Provide the [X, Y] coordinate of the cell's center where the given text is located.  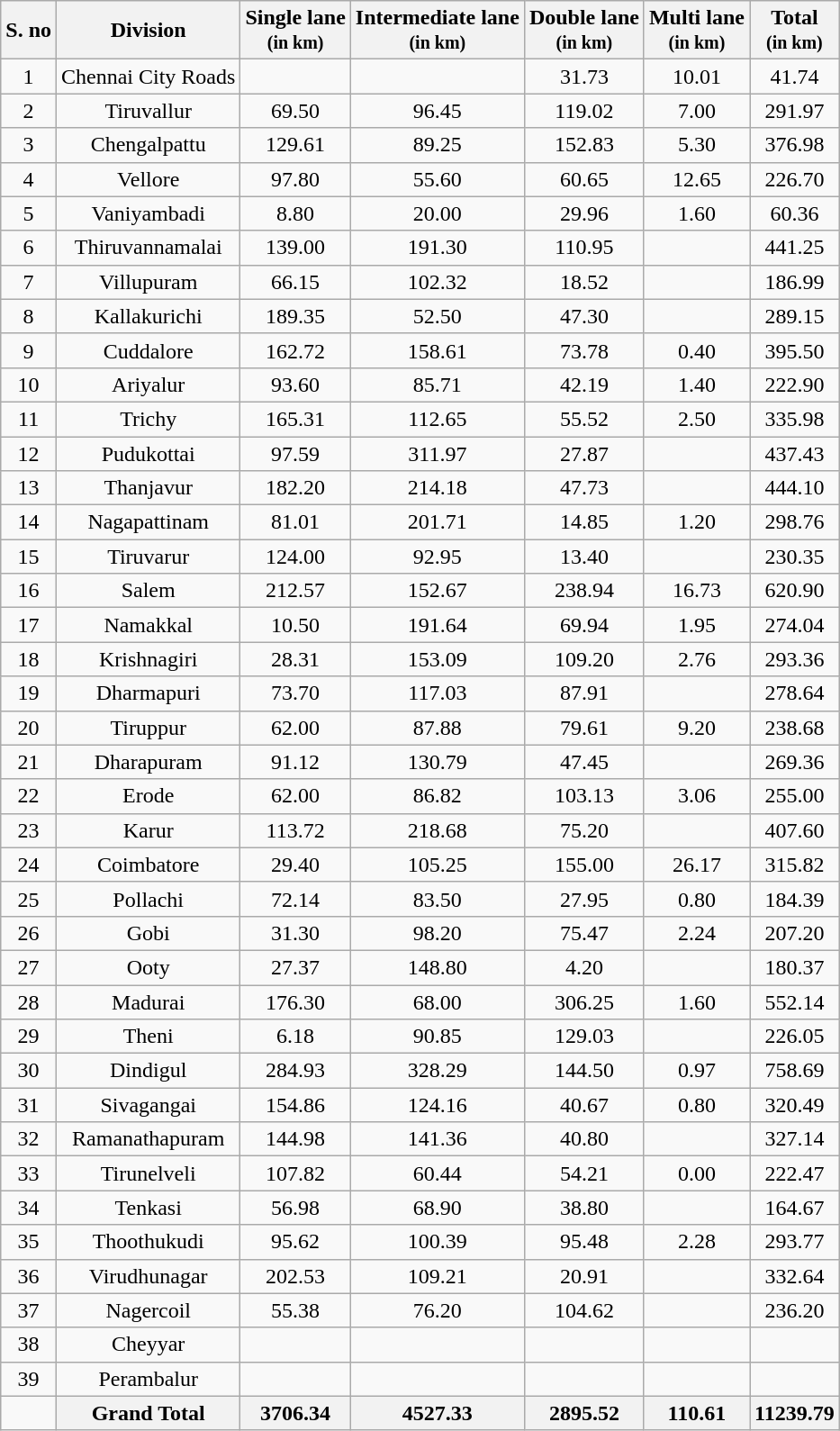
Tiruvallur [149, 111]
47.73 [583, 488]
20.91 [583, 1276]
31.30 [295, 933]
104.62 [583, 1310]
23 [29, 830]
Madurai [149, 1002]
4527.33 [438, 1413]
20 [29, 728]
Tirunelveli [149, 1173]
7.00 [697, 111]
218.68 [438, 830]
Coimbatore [149, 865]
31.73 [583, 77]
130.79 [438, 762]
S. no [29, 31]
298.76 [794, 522]
129.03 [583, 1037]
9.20 [697, 728]
328.29 [438, 1071]
110.61 [697, 1413]
2.28 [697, 1242]
13 [29, 488]
269.36 [794, 762]
97.59 [295, 453]
109.20 [583, 659]
758.69 [794, 1071]
Multi lane (in km) [697, 31]
107.82 [295, 1173]
91.12 [295, 762]
12 [29, 453]
98.20 [438, 933]
Sivagangai [149, 1105]
86.82 [438, 796]
Tenkasi [149, 1208]
Villupuram [149, 282]
66.15 [295, 282]
27.37 [295, 967]
Nagercoil [149, 1310]
21 [29, 762]
182.20 [295, 488]
Pollachi [149, 899]
141.36 [438, 1139]
5 [29, 213]
124.00 [295, 557]
222.47 [794, 1173]
5.30 [697, 145]
75.47 [583, 933]
293.77 [794, 1242]
164.67 [794, 1208]
Dindigul [149, 1071]
148.80 [438, 967]
87.88 [438, 728]
1.20 [697, 522]
Thanjavur [149, 488]
376.98 [794, 145]
92.95 [438, 557]
69.94 [583, 625]
191.64 [438, 625]
35 [29, 1242]
Single lane (in km) [295, 31]
332.64 [794, 1276]
97.80 [295, 179]
27.87 [583, 453]
274.04 [794, 625]
69.50 [295, 111]
75.20 [583, 830]
320.49 [794, 1105]
1.40 [697, 385]
26 [29, 933]
0.00 [697, 1173]
119.02 [583, 111]
38.80 [583, 1208]
201.71 [438, 522]
18 [29, 659]
202.53 [295, 1276]
Perambalur [149, 1379]
25 [29, 899]
14 [29, 522]
38 [29, 1345]
26.17 [697, 865]
315.82 [794, 865]
68.00 [438, 1002]
Krishnagiri [149, 659]
117.03 [438, 693]
95.62 [295, 1242]
Thiruvannamalai [149, 248]
14.85 [583, 522]
16.73 [697, 591]
552.14 [794, 1002]
89.25 [438, 145]
112.65 [438, 419]
158.61 [438, 350]
Namakkal [149, 625]
Virudhunagar [149, 1276]
2.50 [697, 419]
37 [29, 1310]
176.30 [295, 1002]
27.95 [583, 899]
19 [29, 693]
Cuddalore [149, 350]
Trichy [149, 419]
129.61 [295, 145]
10.50 [295, 625]
186.99 [794, 282]
60.65 [583, 179]
238.94 [583, 591]
Ariyalur [149, 385]
2.76 [697, 659]
72.14 [295, 899]
139.00 [295, 248]
73.70 [295, 693]
1.95 [697, 625]
4 [29, 179]
2 [29, 111]
109.21 [438, 1276]
226.70 [794, 179]
Vaniyambadi [149, 213]
152.83 [583, 145]
1 [29, 77]
29 [29, 1037]
155.00 [583, 865]
3.06 [697, 796]
395.50 [794, 350]
24 [29, 865]
Total (in km) [794, 31]
Tiruvarur [149, 557]
55.52 [583, 419]
42.19 [583, 385]
8.80 [295, 213]
152.67 [438, 591]
3 [29, 145]
6.18 [295, 1037]
81.01 [295, 522]
56.98 [295, 1208]
144.98 [295, 1139]
17 [29, 625]
124.16 [438, 1105]
110.95 [583, 248]
620.90 [794, 591]
Vellore [149, 179]
7 [29, 282]
255.00 [794, 796]
10 [29, 385]
Theni [149, 1037]
Ooty [149, 967]
Kallakurichi [149, 316]
441.25 [794, 248]
52.50 [438, 316]
30 [29, 1071]
76.20 [438, 1310]
29.40 [295, 865]
Grand Total [149, 1413]
6 [29, 248]
214.18 [438, 488]
4.20 [583, 967]
Ramanathapuram [149, 1139]
40.67 [583, 1105]
Division [149, 31]
68.90 [438, 1208]
105.25 [438, 865]
Erode [149, 796]
230.35 [794, 557]
162.72 [295, 350]
153.09 [438, 659]
20.00 [438, 213]
28 [29, 1002]
Chengalpattu [149, 145]
39 [29, 1379]
3706.34 [295, 1413]
Dharapuram [149, 762]
189.35 [295, 316]
27 [29, 967]
90.85 [438, 1037]
95.48 [583, 1242]
13.40 [583, 557]
113.72 [295, 830]
87.91 [583, 693]
293.36 [794, 659]
Chennai City Roads [149, 77]
11239.79 [794, 1413]
36 [29, 1276]
238.68 [794, 728]
327.14 [794, 1139]
212.57 [295, 591]
32 [29, 1139]
40.80 [583, 1139]
73.78 [583, 350]
Pudukottai [149, 453]
16 [29, 591]
437.43 [794, 453]
Thoothukudi [149, 1242]
Gobi [149, 933]
311.97 [438, 453]
Cheyyar [149, 1345]
55.38 [295, 1310]
207.20 [794, 933]
9 [29, 350]
85.71 [438, 385]
28.31 [295, 659]
Tiruppur [149, 728]
289.15 [794, 316]
Double lane (in km) [583, 31]
Dharmapuri [149, 693]
11 [29, 419]
33 [29, 1173]
41.74 [794, 77]
15 [29, 557]
96.45 [438, 111]
8 [29, 316]
184.39 [794, 899]
0.40 [697, 350]
222.90 [794, 385]
407.60 [794, 830]
10.01 [697, 77]
54.21 [583, 1173]
Salem [149, 591]
29.96 [583, 213]
180.37 [794, 967]
2895.52 [583, 1413]
47.45 [583, 762]
18.52 [583, 282]
Intermediate lane (in km) [438, 31]
102.32 [438, 282]
284.93 [295, 1071]
444.10 [794, 488]
144.50 [583, 1071]
154.86 [295, 1105]
278.64 [794, 693]
Karur [149, 830]
165.31 [295, 419]
306.25 [583, 1002]
12.65 [697, 179]
226.05 [794, 1037]
291.97 [794, 111]
60.44 [438, 1173]
Nagapattinam [149, 522]
0.97 [697, 1071]
34 [29, 1208]
79.61 [583, 728]
335.98 [794, 419]
236.20 [794, 1310]
22 [29, 796]
2.24 [697, 933]
31 [29, 1105]
55.60 [438, 179]
103.13 [583, 796]
60.36 [794, 213]
93.60 [295, 385]
83.50 [438, 899]
100.39 [438, 1242]
47.30 [583, 316]
191.30 [438, 248]
